For the text-containing cell, return its midpoint in (x, y) coordinate format. 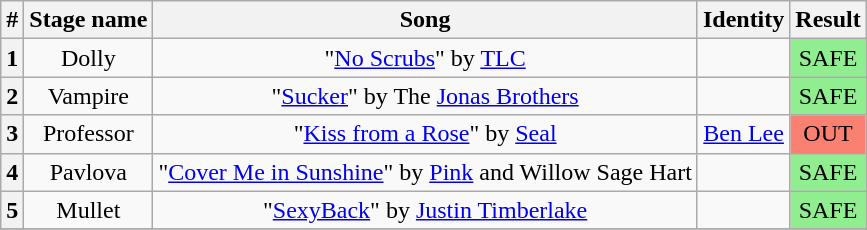
Stage name (88, 20)
"Cover Me in Sunshine" by Pink and Willow Sage Hart (426, 172)
"No Scrubs" by TLC (426, 58)
Professor (88, 134)
1 (12, 58)
"Sucker" by The Jonas Brothers (426, 96)
3 (12, 134)
Result (828, 20)
OUT (828, 134)
2 (12, 96)
4 (12, 172)
Vampire (88, 96)
Song (426, 20)
5 (12, 210)
"Kiss from a Rose" by Seal (426, 134)
"SexyBack" by Justin Timberlake (426, 210)
Identity (743, 20)
Ben Lee (743, 134)
Mullet (88, 210)
# (12, 20)
Pavlova (88, 172)
Dolly (88, 58)
